Find where the given text appears and provide that cell's center as [X, Y] coordinate. 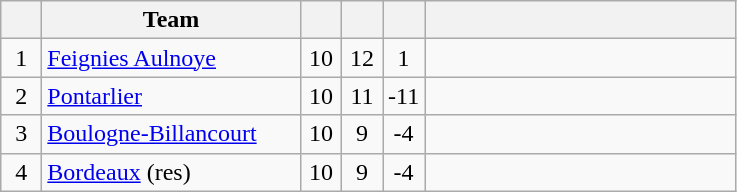
Bordeaux (res) [172, 172]
12 [362, 58]
3 [22, 134]
Pontarlier [172, 96]
Team [172, 20]
4 [22, 172]
-11 [403, 96]
11 [362, 96]
Boulogne-Billancourt [172, 134]
Feignies Aulnoye [172, 58]
2 [22, 96]
